Identify which cell holds the provided text, then report its (X, Y) central coordinate. 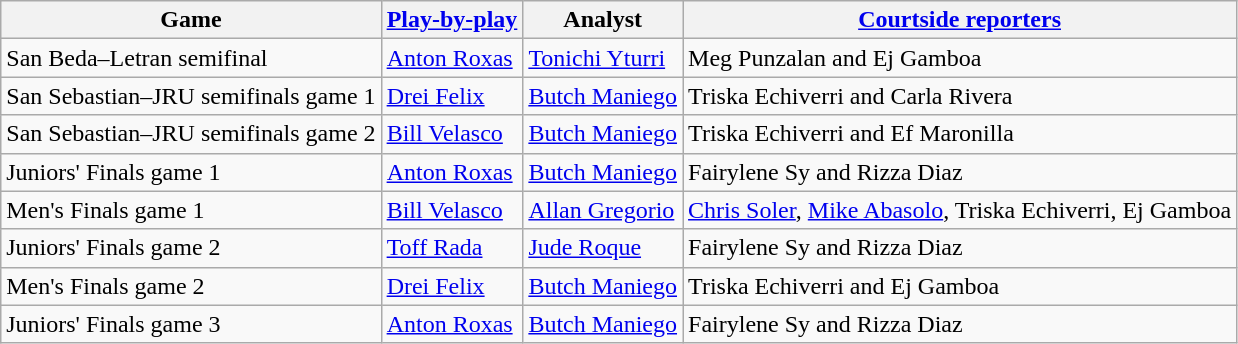
Juniors' Finals game 3 (191, 324)
Play-by-play (452, 20)
Juniors' Finals game 1 (191, 172)
Meg Punzalan and Ej Gamboa (960, 58)
Toff Rada (452, 248)
San Sebastian–JRU semifinals game 2 (191, 134)
Men's Finals game 2 (191, 286)
Courtside reporters (960, 20)
Triska Echiverri and Ef Maronilla (960, 134)
Allan Gregorio (603, 210)
San Sebastian–JRU semifinals game 1 (191, 96)
Men's Finals game 1 (191, 210)
Juniors' Finals game 2 (191, 248)
Analyst (603, 20)
Tonichi Yturri (603, 58)
Chris Soler, Mike Abasolo, Triska Echiverri, Ej Gamboa (960, 210)
Triska Echiverri and Ej Gamboa (960, 286)
Jude Roque (603, 248)
San Beda–Letran semifinal (191, 58)
Game (191, 20)
Triska Echiverri and Carla Rivera (960, 96)
